For the text-containing cell, return its midpoint in [x, y] coordinate format. 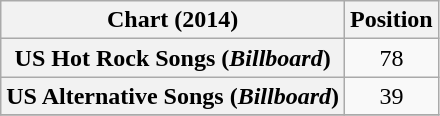
Chart (2014) [173, 20]
39 [392, 96]
78 [392, 58]
Position [392, 20]
US Hot Rock Songs (Billboard) [173, 58]
US Alternative Songs (Billboard) [173, 96]
